Detect which cell encompasses the target text, then output its [X, Y] center coordinate. 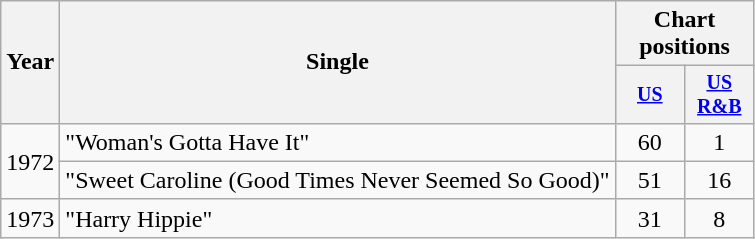
1 [720, 142]
60 [650, 142]
16 [720, 180]
"Harry Hippie" [338, 218]
Year [30, 62]
51 [650, 180]
1972 [30, 161]
"Woman's Gotta Have It" [338, 142]
US [650, 94]
Single [338, 62]
31 [650, 218]
1973 [30, 218]
8 [720, 218]
Chart positions [684, 34]
USR&B [720, 94]
"Sweet Caroline (Good Times Never Seemed So Good)" [338, 180]
